Provide the [x, y] coordinate of the cell's center where the given text is located.  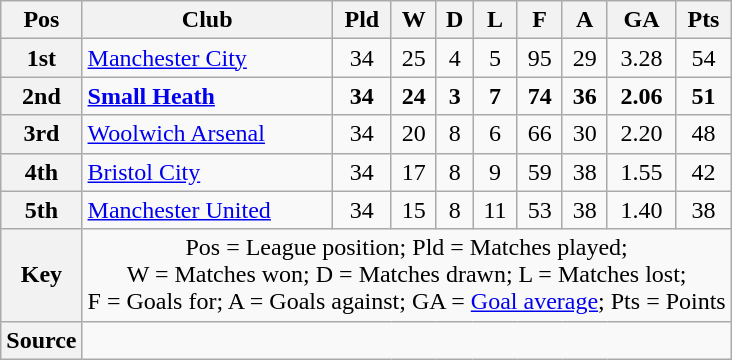
L [495, 20]
D [454, 20]
6 [495, 134]
Source [42, 340]
4 [454, 58]
Woolwich Arsenal [207, 134]
Pld [362, 20]
2nd [42, 96]
Manchester City [207, 58]
Pos [42, 20]
36 [584, 96]
3 [454, 96]
15 [414, 210]
24 [414, 96]
20 [414, 134]
3rd [42, 134]
2.20 [641, 134]
17 [414, 172]
1.40 [641, 210]
30 [584, 134]
48 [704, 134]
25 [414, 58]
7 [495, 96]
29 [584, 58]
54 [704, 58]
11 [495, 210]
51 [704, 96]
Pts [704, 20]
A [584, 20]
W [414, 20]
42 [704, 172]
53 [540, 210]
59 [540, 172]
9 [495, 172]
5th [42, 210]
5 [495, 58]
Manchester United [207, 210]
2.06 [641, 96]
74 [540, 96]
4th [42, 172]
66 [540, 134]
Key [42, 275]
95 [540, 58]
Club [207, 20]
Bristol City [207, 172]
Small Heath [207, 96]
3.28 [641, 58]
1st [42, 58]
F [540, 20]
1.55 [641, 172]
GA [641, 20]
